Identify which cell holds the provided text, then report its [x, y] central coordinate. 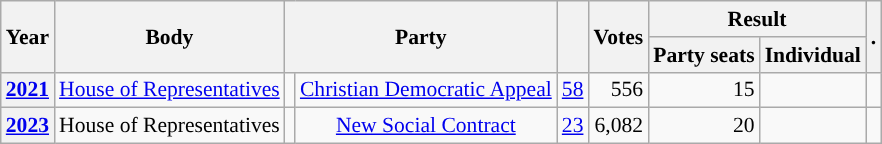
20 [704, 126]
Body [170, 36]
556 [618, 90]
58 [573, 90]
23 [573, 126]
6,082 [618, 126]
Christian Democratic Appeal [426, 90]
Votes [618, 36]
2023 [28, 126]
Year [28, 36]
Party [421, 36]
Individual [813, 55]
15 [704, 90]
Party seats [704, 55]
New Social Contract [426, 126]
Result [757, 19]
2021 [28, 90]
. [874, 36]
